Output the [X, Y] coordinate of the center of the cell containing the given text.  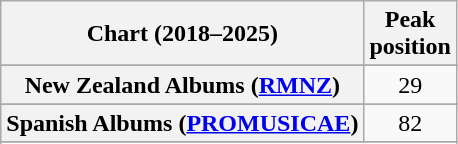
29 [410, 85]
Chart (2018–2025) [182, 34]
New Zealand Albums (RMNZ) [182, 85]
Spanish Albums (PROMUSICAE) [182, 123]
Peakposition [410, 34]
82 [410, 123]
